Provide the [x, y] coordinate of the cell's center where the given text is located.  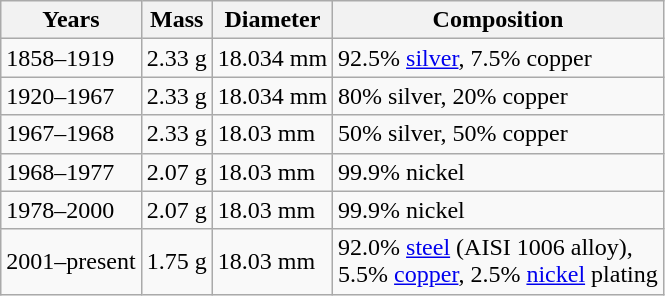
Years [71, 20]
1920–1967 [71, 96]
50% silver, 50% copper [498, 134]
92.5% silver, 7.5% copper [498, 58]
2001–present [71, 262]
Composition [498, 20]
Mass [176, 20]
Diameter [272, 20]
1.75 g [176, 262]
1968–1977 [71, 172]
1978–2000 [71, 210]
92.0% steel (AISI 1006 alloy), 5.5% copper, 2.5% nickel plating [498, 262]
1967–1968 [71, 134]
80% silver, 20% copper [498, 96]
1858–1919 [71, 58]
